Provide the (x, y) coordinate of the cell's center where the given text is located.  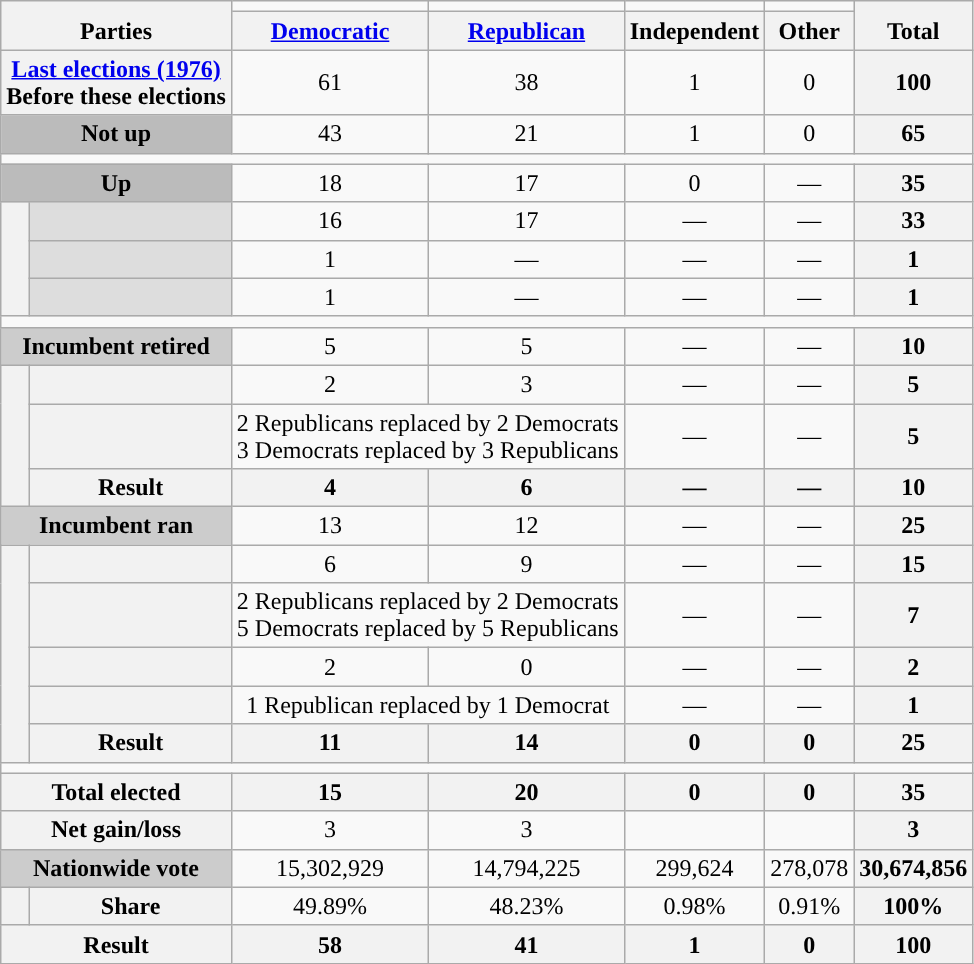
Incumbent retired (116, 346)
33 (914, 221)
48.23% (527, 906)
38 (527, 82)
Share (130, 906)
0.98% (694, 906)
Total (914, 26)
Nationwide vote (116, 868)
Not up (116, 134)
43 (330, 134)
2 Republicans replaced by 2 Democrats 3 Democrats replaced by 3 Republicans (428, 436)
21 (527, 134)
16 (330, 221)
4 (330, 488)
2 Republicans replaced by 2 Democrats 5 Democrats replaced by 5 Republicans (428, 616)
13 (330, 526)
299,624 (694, 868)
Incumbent ran (116, 526)
14 (527, 743)
14,794,225 (527, 868)
65 (914, 134)
20 (527, 792)
61 (330, 82)
18 (330, 183)
Net gain/loss (116, 830)
Republican (527, 31)
Parties (116, 26)
Independent (694, 31)
9 (527, 564)
Other (810, 31)
0.91% (810, 906)
278,078 (810, 868)
Democratic (330, 31)
Last elections (1976)Before these elections (116, 82)
30,674,856 (914, 868)
58 (330, 944)
15,302,929 (330, 868)
1 Republican replaced by 1 Democrat (428, 705)
Total elected (116, 792)
7 (914, 616)
100% (914, 906)
12 (527, 526)
41 (527, 944)
Up (116, 183)
11 (330, 743)
49.89% (330, 906)
